Extract the (X, Y) coordinate from the center of the cell holding the provided text.  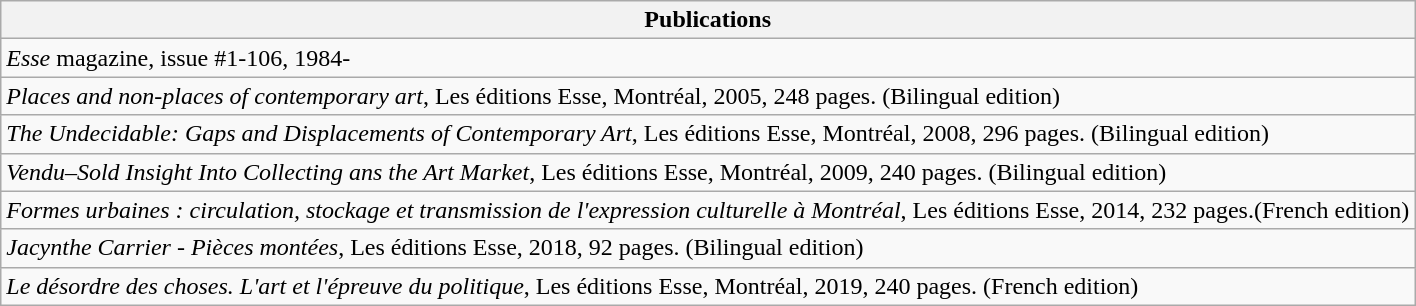
Jacynthe Carrier - Pièces montées, Les éditions Esse, 2018, 92 pages. (Bilingual edition) (708, 248)
The Undecidable: Gaps and Displacements of Contemporary Art, Les éditions Esse, Montréal, 2008, 296 pages. (Bilingual edition) (708, 134)
Vendu–Sold Insight Into Collecting ans the Art Market, Les éditions Esse, Montréal, 2009, 240 pages. (Bilingual edition) (708, 172)
Esse magazine, issue #1-106, 1984- (708, 58)
Formes urbaines : circulation, stockage et transmission de l'expression culturelle à Montréal, Les éditions Esse, 2014, 232 pages.(French edition) (708, 210)
Publications (708, 20)
Le désordre des choses. L'art et l'épreuve du politique, Les éditions Esse, Montréal, 2019, 240 pages. (French edition) (708, 286)
Places and non-places of contemporary art, Les éditions Esse, Montréal, 2005, 248 pages. (Bilingual edition) (708, 96)
